Return the [X, Y] coordinate for the center point of the cell that contains the specified text.  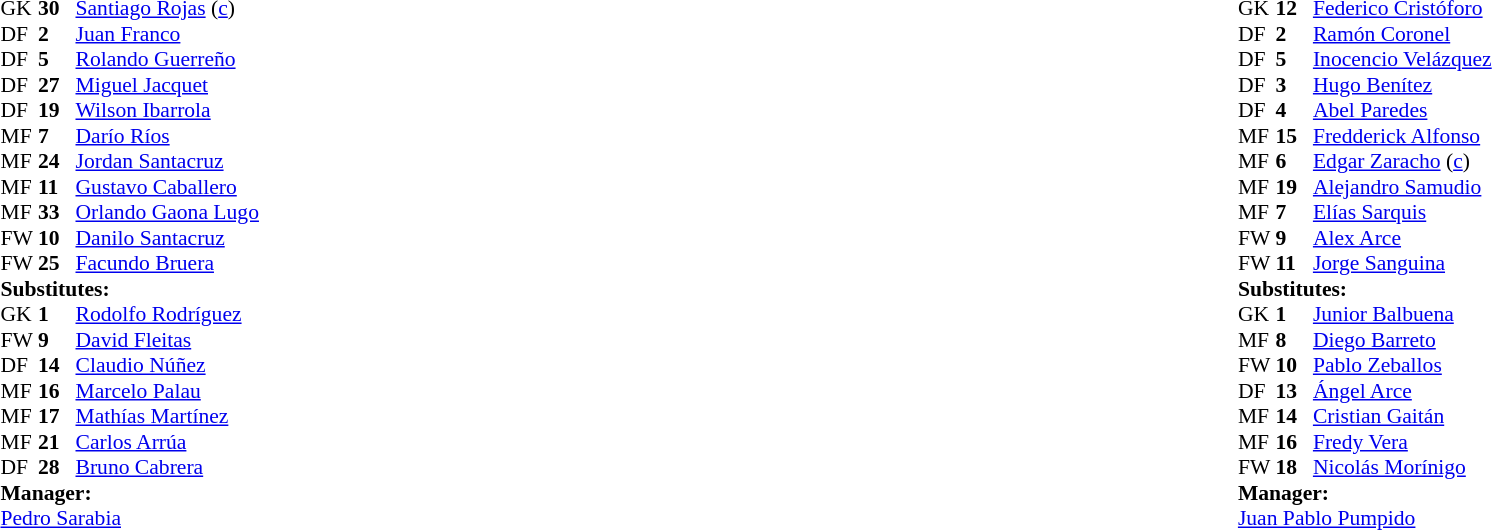
Edgar Zaracho (c) [1402, 161]
33 [57, 213]
Junior Balbuena [1402, 315]
Facundo Bruera [168, 263]
Nicolás Morínigo [1402, 467]
4 [1294, 111]
Fredy Vera [1402, 442]
Bruno Cabrera [168, 467]
Abel Paredes [1402, 111]
Mathías Martínez [168, 417]
8 [1294, 340]
Jordan Santacruz [168, 161]
Cristian Gaitán [1402, 417]
Ramón Coronel [1402, 34]
15 [1294, 136]
David Fleitas [168, 340]
Rodolfo Rodríguez [168, 315]
6 [1294, 161]
Hugo Benítez [1402, 85]
Miguel Jacquet [168, 85]
3 [1294, 85]
Elías Sarquis [1402, 213]
Diego Barreto [1402, 340]
Wilson Ibarrola [168, 111]
Darío Ríos [168, 136]
Alejandro Samudio [1402, 187]
Gustavo Caballero [168, 187]
17 [57, 417]
Orlando Gaona Lugo [168, 213]
Danilo Santacruz [168, 238]
Jorge Sanguina [1402, 263]
Marcelo Palau [168, 391]
Carlos Arrúa [168, 442]
Pablo Zeballos [1402, 365]
Rolando Guerreño [168, 59]
Alex Arce [1402, 238]
21 [57, 442]
Claudio Núñez [168, 365]
Fredderick Alfonso [1402, 136]
18 [1294, 467]
Ángel Arce [1402, 391]
Juan Franco [168, 34]
25 [57, 263]
28 [57, 467]
Inocencio Velázquez [1402, 59]
24 [57, 161]
13 [1294, 391]
27 [57, 85]
